Find where the given text appears and provide that cell's center as (x, y) coordinate. 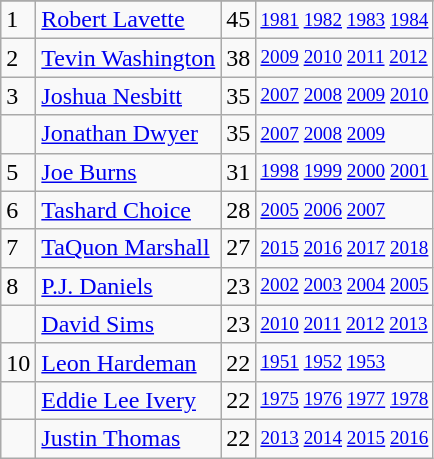
2 (18, 58)
Eddie Lee Ivery (128, 400)
2007 2008 2009 2010 (344, 96)
3 (18, 96)
38 (238, 58)
David Sims (128, 324)
TaQuon Marshall (128, 248)
Robert Lavette (128, 20)
Leon Hardeman (128, 362)
2009 2010 2011 2012 (344, 58)
1 (18, 20)
2013 2014 2015 2016 (344, 438)
Justin Thomas (128, 438)
1998 1999 2000 2001 (344, 172)
7 (18, 248)
45 (238, 20)
2015 2016 2017 2018 (344, 248)
31 (238, 172)
2005 2006 2007 (344, 210)
Tevin Washington (128, 58)
Jonathan Dwyer (128, 134)
27 (238, 248)
2002 2003 2004 2005 (344, 286)
1975 1976 1977 1978 (344, 400)
Joshua Nesbitt (128, 96)
1981 1982 1983 1984 (344, 20)
8 (18, 286)
2007 2008 2009 (344, 134)
1951 1952 1953 (344, 362)
28 (238, 210)
5 (18, 172)
Tashard Choice (128, 210)
P.J. Daniels (128, 286)
2010 2011 2012 2013 (344, 324)
Joe Burns (128, 172)
10 (18, 362)
6 (18, 210)
